Determine the (x, y) coordinate at the center of the cell enclosing the given text.  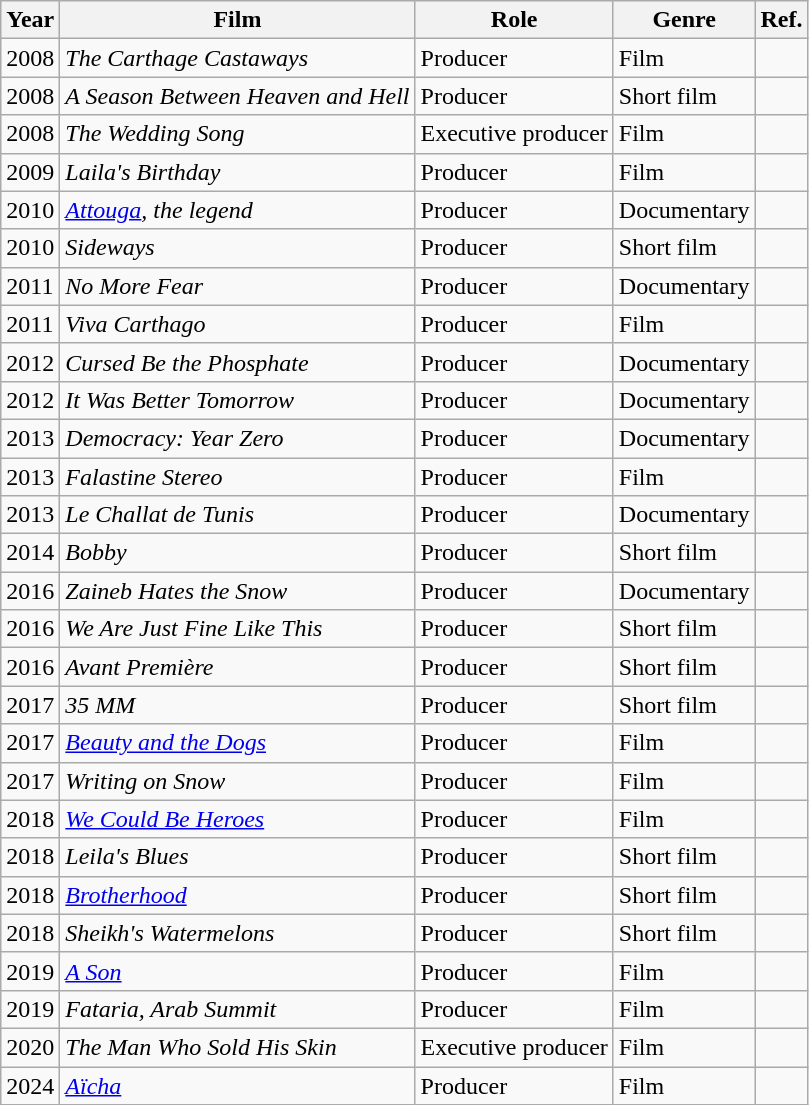
Bobby (238, 553)
The Man Who Sold His Skin (238, 1047)
Fataria, Arab Summit (238, 1009)
Leila's Blues (238, 857)
2024 (30, 1085)
Le Challat de Tunis (238, 515)
Role (514, 20)
A Season Between Heaven and Hell (238, 96)
The Wedding Song (238, 134)
Genre (684, 20)
The Carthage Castaways (238, 58)
Brotherhood (238, 895)
Democracy: Year Zero (238, 438)
Falastine Stereo (238, 477)
No More Fear (238, 286)
Sideways (238, 248)
2020 (30, 1047)
35 MM (238, 705)
Ref. (782, 20)
A Son (238, 971)
Attouga, the legend (238, 210)
Year (30, 20)
Aïcha (238, 1085)
2014 (30, 553)
Beauty and the Dogs (238, 743)
Viva Carthago (238, 324)
Avant Première (238, 667)
We Could Be Heroes (238, 819)
Laila's Birthday (238, 172)
Writing on Snow (238, 781)
Sheikh's Watermelons (238, 933)
We Are Just Fine Like This (238, 629)
2009 (30, 172)
It Was Better Tomorrow (238, 400)
Zaineb Hates the Snow (238, 591)
Cursed Be the Phosphate (238, 362)
